Locate the cell with the specified text and output its (X, Y) center coordinate. 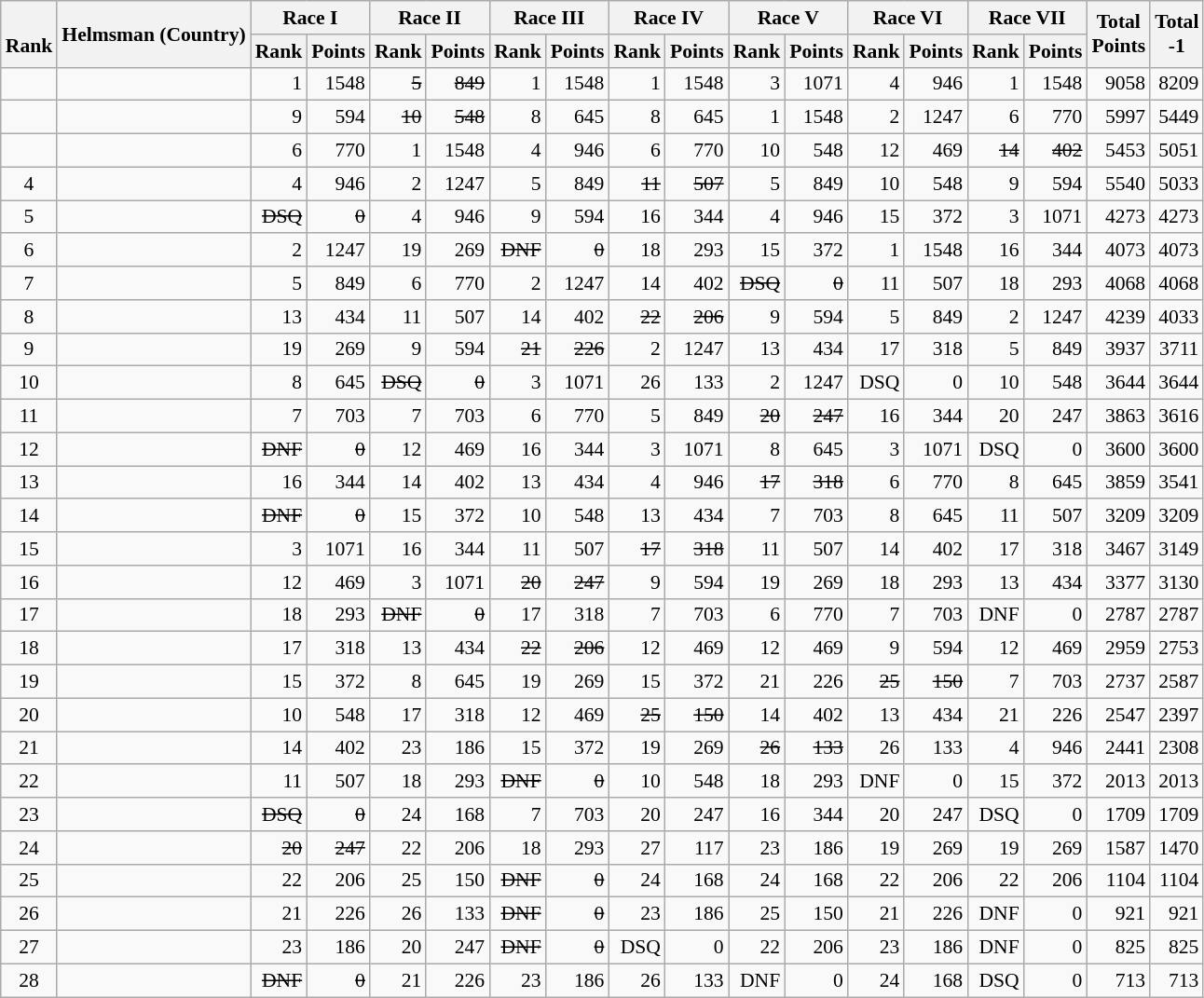
3149 (1176, 549)
5453 (1118, 151)
5033 (1176, 184)
Race I (310, 18)
3130 (1176, 582)
Race V (788, 18)
28 (30, 980)
8209 (1176, 84)
2308 (1176, 748)
2441 (1118, 748)
3859 (1118, 483)
5997 (1118, 117)
2397 (1176, 715)
3937 (1118, 349)
Total Points (1118, 34)
3467 (1118, 549)
3541 (1176, 483)
2587 (1176, 682)
3863 (1118, 417)
3377 (1118, 582)
1587 (1118, 848)
2959 (1118, 649)
Race IV (668, 18)
4033 (1176, 317)
9058 (1118, 84)
2737 (1118, 682)
Total-1 (1176, 34)
4239 (1118, 317)
117 (697, 848)
2753 (1176, 649)
Race VI (908, 18)
Race VII (1027, 18)
5540 (1118, 184)
1470 (1176, 848)
5449 (1176, 117)
Helmsman (Country) (153, 34)
Race III (549, 18)
3711 (1176, 349)
2547 (1118, 715)
Race II (430, 18)
3616 (1176, 417)
5051 (1176, 151)
